Return the [x, y] coordinate for the center point of the cell that contains the specified text.  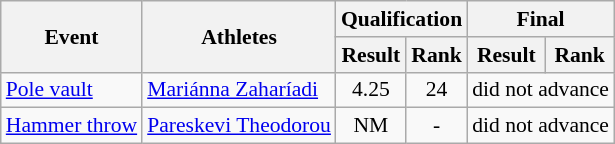
Final [540, 19]
Athletes [239, 36]
Pareskevi Theodorou [239, 126]
24 [436, 90]
NM [371, 126]
Pole vault [72, 90]
- [436, 126]
4.25 [371, 90]
Hammer throw [72, 126]
Qualification [402, 19]
Mariánna Zaharíadi [239, 90]
Event [72, 36]
